Locate the cell with the specified text and output its [X, Y] center coordinate. 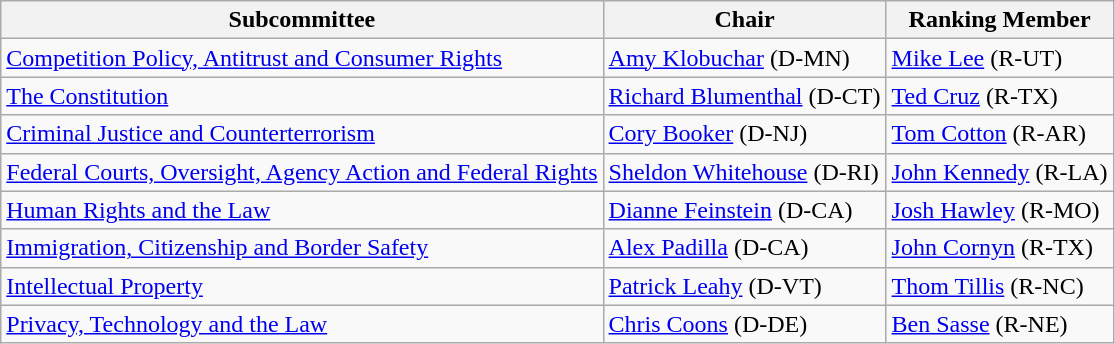
Dianne Feinstein (D-CA) [744, 210]
The Constitution [302, 96]
Criminal Justice and Counterterrorism [302, 134]
Competition Policy, Antitrust and Consumer Rights [302, 58]
Privacy, Technology and the Law [302, 324]
Cory Booker (D-NJ) [744, 134]
Chris Coons (D-DE) [744, 324]
Sheldon Whitehouse (D-RI) [744, 172]
Human Rights and the Law [302, 210]
Federal Courts, Oversight, Agency Action and Federal Rights [302, 172]
John Cornyn (R-TX) [1000, 248]
Patrick Leahy (D-VT) [744, 286]
Subcommittee [302, 20]
Thom Tillis (R-NC) [1000, 286]
Ted Cruz (R-TX) [1000, 96]
John Kennedy (R-LA) [1000, 172]
Intellectual Property [302, 286]
Tom Cotton (R-AR) [1000, 134]
Richard Blumenthal (D-CT) [744, 96]
Amy Klobuchar (D-MN) [744, 58]
Ben Sasse (R-NE) [1000, 324]
Ranking Member [1000, 20]
Alex Padilla (D-CA) [744, 248]
Josh Hawley (R-MO) [1000, 210]
Immigration, Citizenship and Border Safety [302, 248]
Mike Lee (R-UT) [1000, 58]
Chair [744, 20]
